Locate the cell with the specified text and output its (x, y) center coordinate. 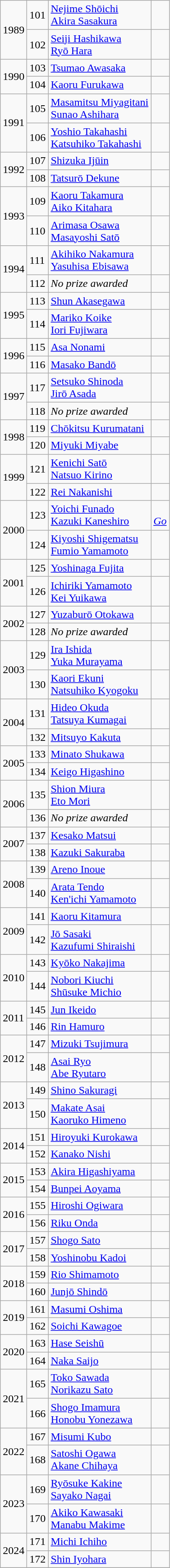
Bunpei Aoyama (100, 1189)
Tatsurō Dekune (100, 178)
111 (38, 260)
Masako Bandō (100, 365)
151 (38, 1137)
Shin Iyohara (100, 1559)
Rio Shimamoto (100, 1274)
134 (38, 772)
Kesako Matsui (100, 835)
Seiji HashikawaRyō Hara (100, 44)
161 (38, 1309)
2018 (14, 1283)
116 (38, 365)
Kazuki Sakuraba (100, 852)
1992 (14, 169)
163 (38, 1343)
1994 (14, 268)
1990 (14, 76)
Shino Sakuragi (100, 1091)
172 (38, 1559)
Go (160, 515)
110 (38, 230)
2022 (14, 1451)
2020 (14, 1352)
Riku Onda (100, 1223)
154 (38, 1189)
Naka Saijo (100, 1361)
Mariko KoikeIori Fujiwara (100, 324)
Kyōko Nakajima (100, 963)
2015 (14, 1180)
2002 (14, 623)
2016 (14, 1214)
Yoshinobu Kadoi (100, 1257)
Kaoru Furukawa (100, 85)
135 (38, 795)
132 (38, 737)
158 (38, 1257)
Areno Inoue (100, 870)
124 (38, 545)
Makate AsaiKaoruko Himeno (100, 1114)
2004 (14, 723)
Yuzaburō Otokawa (100, 614)
Michi Ichiho (100, 1542)
Jō Sasaki Kazufumi Shiraishi (100, 940)
2021 (14, 1399)
Miyuki Miyabe (100, 445)
119 (38, 428)
170 (38, 1519)
103 (38, 68)
Jun Ikeido (100, 1010)
Keigo Higashino (100, 772)
Yoichi FunadoKazuki Kaneshiro (100, 515)
Mitsuyo Kakuta (100, 737)
Kanako Nishi (100, 1154)
125 (38, 568)
101 (38, 15)
2010 (14, 978)
105 (38, 108)
129 (38, 655)
Masumi Oshima (100, 1309)
Setsuko ShinodaJirō Asada (100, 388)
2011 (14, 1018)
112 (38, 283)
2000 (14, 530)
2001 (14, 583)
136 (38, 818)
123 (38, 515)
Rin Hamuro (100, 1027)
130 (38, 685)
157 (38, 1240)
Akiko KawasakiManabu Makime (100, 1519)
2005 (14, 763)
167 (38, 1437)
Toko SawadaNorikazu Sato (100, 1384)
Satoshi OgawaAkane Chihaya (100, 1460)
138 (38, 852)
140 (38, 893)
Kaori EkuniNatsuhiko Kyogoku (100, 685)
Arata TendoKen'ichi Yamamoto (100, 893)
2007 (14, 844)
150 (38, 1114)
Ryōsuke KakineSayako Nagai (100, 1489)
106 (38, 137)
149 (38, 1091)
Shion MiuraEto Mori (100, 795)
Asa Nonami (100, 347)
114 (38, 324)
Nejime ShōichiAkira Sasakura (100, 15)
Chōkitsu Kurumatani (100, 428)
165 (38, 1384)
Rei Nakanishi (100, 492)
118 (38, 411)
Nobori KiuchiShūsuke Michio (100, 986)
107 (38, 161)
Minato Shukawa (100, 754)
2006 (14, 803)
Shun Akasegawa (100, 300)
121 (38, 469)
1998 (14, 437)
164 (38, 1361)
Soichi Kawagoe (100, 1326)
152 (38, 1154)
Hideo OkudaTatsuya Kumagai (100, 714)
115 (38, 347)
Kaoru TakamuraAiko Kitahara (100, 201)
Misumi Kubo (100, 1437)
147 (38, 1044)
144 (38, 986)
117 (38, 388)
159 (38, 1274)
2003 (14, 670)
145 (38, 1010)
1995 (14, 315)
Yoshinaga Fujita (100, 568)
122 (38, 492)
Mizuki Tsujimura (100, 1044)
146 (38, 1027)
113 (38, 300)
126 (38, 591)
Ira IshidaYuka Murayama (100, 655)
128 (38, 632)
Arimasa OsawaMasayoshi Satō (100, 230)
104 (38, 85)
148 (38, 1067)
1989 (14, 30)
160 (38, 1292)
Tsumao Awasaka (100, 68)
2012 (14, 1059)
1991 (14, 123)
2014 (14, 1146)
102 (38, 44)
137 (38, 835)
153 (38, 1171)
Akira Higashiyama (100, 1171)
169 (38, 1489)
166 (38, 1413)
Hase Seishū (100, 1343)
Shogo Sato (100, 1240)
133 (38, 754)
Yoshio TakahashiKatsuhiko Takahashi (100, 137)
156 (38, 1223)
Hiroyuki Kurokawa (100, 1137)
2023 (14, 1504)
108 (38, 178)
131 (38, 714)
Hiroshi Ogiwara (100, 1206)
1999 (14, 477)
2013 (14, 1105)
109 (38, 201)
2017 (14, 1249)
142 (38, 940)
Masamitsu MiyagitaniSunao Ashihara (100, 108)
Ichiriki YamamotoKei Yuikawa (100, 591)
143 (38, 963)
1993 (14, 216)
120 (38, 445)
168 (38, 1460)
Junjō Shindō (100, 1292)
Kiyoshi ShigematsuFumio Yamamoto (100, 545)
2009 (14, 931)
141 (38, 916)
2019 (14, 1317)
Shogo ImamuraHonobu Yonezawa (100, 1413)
2008 (14, 885)
Asai RyoAbe Ryutaro (100, 1067)
155 (38, 1206)
127 (38, 614)
2024 (14, 1550)
Kaoru Kitamura (100, 916)
1997 (14, 397)
139 (38, 870)
Akihiko NakamuraYasuhisa Ebisawa (100, 260)
171 (38, 1542)
Shizuka Ijūin (100, 161)
1996 (14, 356)
162 (38, 1326)
Kenichi SatōNatsuo Kirino (100, 469)
